From the cell containing the given text, extract its center point as [X, Y] coordinate. 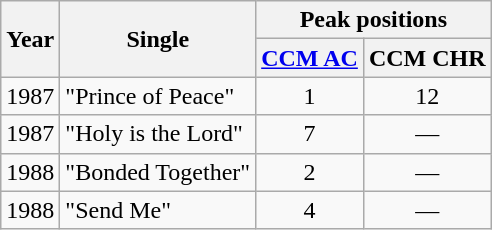
Year [30, 39]
CCM CHR [427, 58]
"Send Me" [158, 210]
Single [158, 39]
CCM AC [310, 58]
12 [427, 96]
"Bonded Together" [158, 172]
7 [310, 134]
1 [310, 96]
2 [310, 172]
"Holy is the Lord" [158, 134]
Peak positions [374, 20]
"Prince of Peace" [158, 96]
4 [310, 210]
